From the cell containing the given text, extract its center point as [x, y] coordinate. 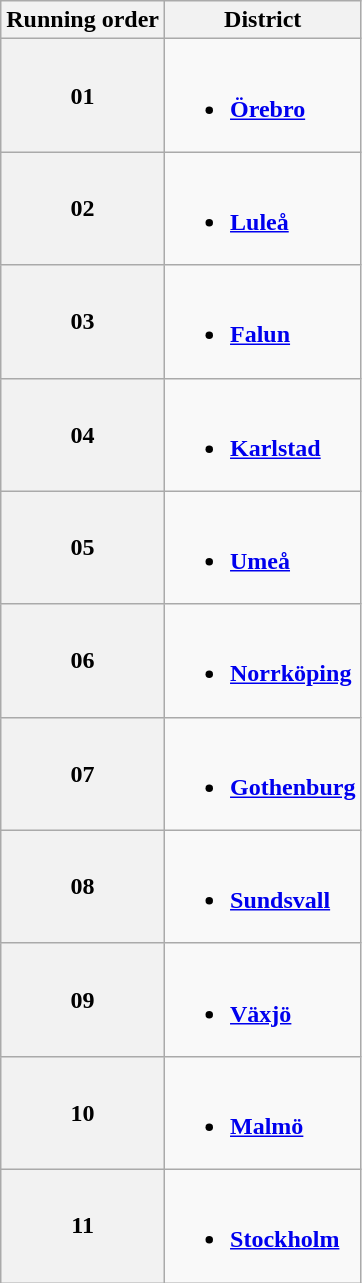
Örebro [263, 96]
03 [83, 322]
07 [83, 774]
11 [83, 1226]
District [263, 20]
05 [83, 548]
Gothenburg [263, 774]
Luleå [263, 208]
Malmö [263, 1112]
10 [83, 1112]
Umeå [263, 548]
04 [83, 434]
Falun [263, 322]
Karlstad [263, 434]
02 [83, 208]
Växjö [263, 1000]
Sundsvall [263, 886]
09 [83, 1000]
Norrköping [263, 660]
Running order [83, 20]
01 [83, 96]
Stockholm [263, 1226]
08 [83, 886]
06 [83, 660]
